Scan for the cell matching the given text and deliver its [X, Y] coordinate at center. 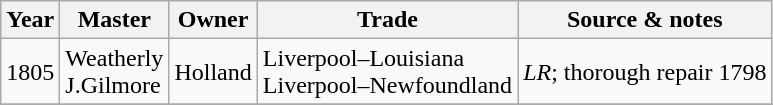
Source & notes [645, 20]
Owner [213, 20]
Holland [213, 72]
Trade [387, 20]
1805 [30, 72]
Liverpool–LouisianaLiverpool–Newfoundland [387, 72]
Master [114, 20]
Year [30, 20]
LR; thorough repair 1798 [645, 72]
WeatherlyJ.Gilmore [114, 72]
